Detect which cell encompasses the target text, then output its (X, Y) center coordinate. 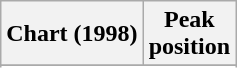
Chart (1998) (72, 34)
Peakposition (189, 34)
